Provide the [X, Y] coordinate of the cell's center where the given text is located.  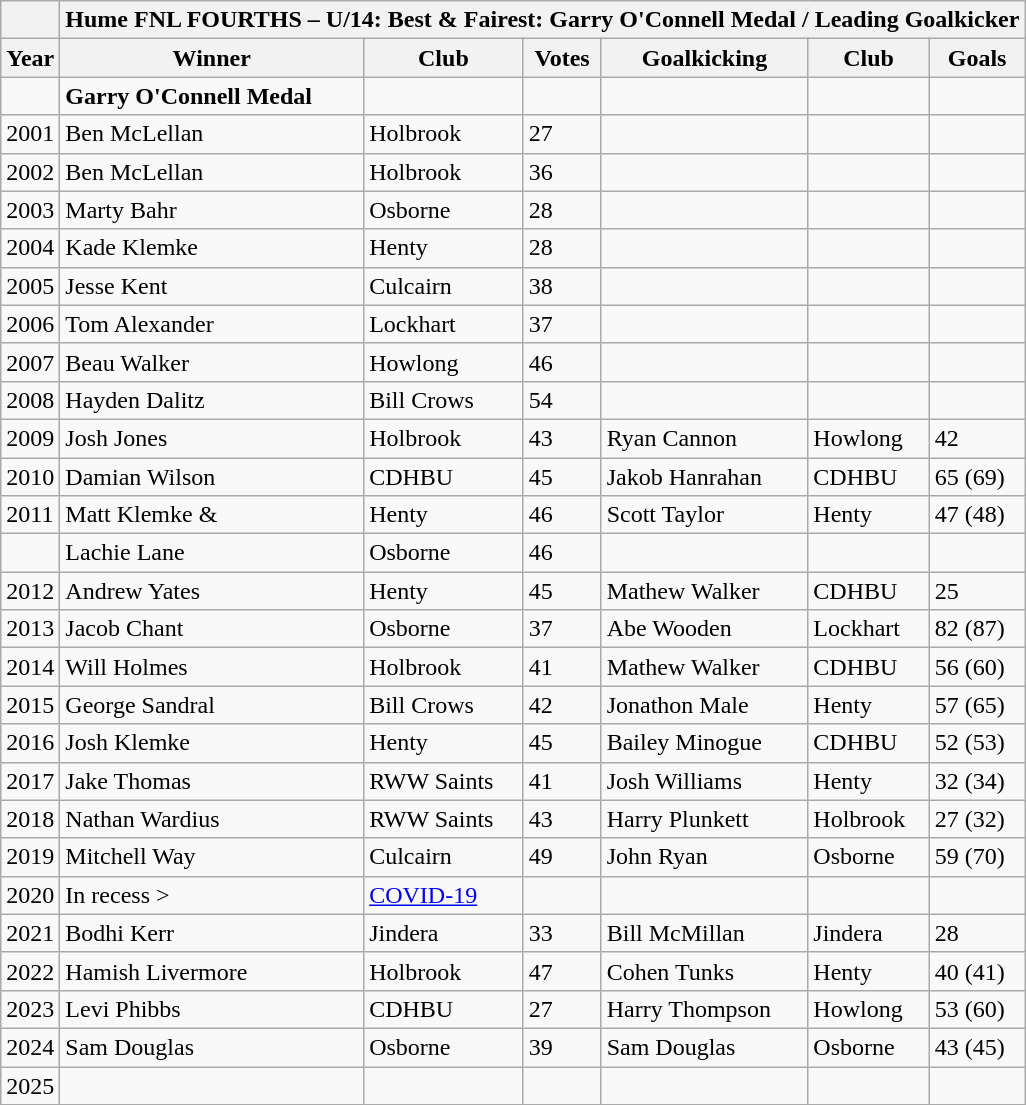
Goalkicking [704, 58]
Josh Williams [704, 781]
57 (65) [977, 705]
2008 [30, 400]
2009 [30, 438]
47 [562, 971]
Cohen Tunks [704, 971]
Josh Klemke [212, 743]
2004 [30, 248]
Abe Wooden [704, 629]
Hamish Livermore [212, 971]
Jakob Hanrahan [704, 477]
2014 [30, 667]
Damian Wilson [212, 477]
Harry Plunkett [704, 819]
43 (45) [977, 1047]
2019 [30, 857]
2022 [30, 971]
2002 [30, 172]
Matt Klemke & [212, 515]
Jesse Kent [212, 286]
47 (48) [977, 515]
2012 [30, 591]
53 (60) [977, 1009]
2020 [30, 895]
Goals [977, 58]
38 [562, 286]
Winner [212, 58]
Garry O'Connell Medal [212, 96]
George Sandral [212, 705]
Scott Taylor [704, 515]
John Ryan [704, 857]
Beau Walker [212, 362]
Hayden Dalitz [212, 400]
Will Holmes [212, 667]
Andrew Yates [212, 591]
Kade Klemke [212, 248]
In recess > [212, 895]
2015 [30, 705]
Jacob Chant [212, 629]
2006 [30, 324]
Bailey Minogue [704, 743]
2001 [30, 134]
2013 [30, 629]
Bodhi Kerr [212, 933]
56 (60) [977, 667]
65 (69) [977, 477]
Nathan Wardius [212, 819]
25 [977, 591]
Hume FNL FOURTHS – U/14: Best & Fairest: Garry O'Connell Medal / Leading Goalkicker [542, 20]
Tom Alexander [212, 324]
COVID-19 [444, 895]
27 (32) [977, 819]
59 (70) [977, 857]
2010 [30, 477]
Ryan Cannon [704, 438]
33 [562, 933]
32 (34) [977, 781]
Year [30, 58]
40 (41) [977, 971]
2021 [30, 933]
2018 [30, 819]
49 [562, 857]
Josh Jones [212, 438]
Harry Thompson [704, 1009]
Jake Thomas [212, 781]
39 [562, 1047]
2005 [30, 286]
Marty Bahr [212, 210]
Levi Phibbs [212, 1009]
2024 [30, 1047]
2016 [30, 743]
2007 [30, 362]
54 [562, 400]
2011 [30, 515]
2025 [30, 1085]
Votes [562, 58]
2017 [30, 781]
Bill McMillan [704, 933]
Mitchell Way [212, 857]
Lachie Lane [212, 553]
82 (87) [977, 629]
2003 [30, 210]
2023 [30, 1009]
52 (53) [977, 743]
36 [562, 172]
Jonathon Male [704, 705]
